For the text-containing cell, return its midpoint in (x, y) coordinate format. 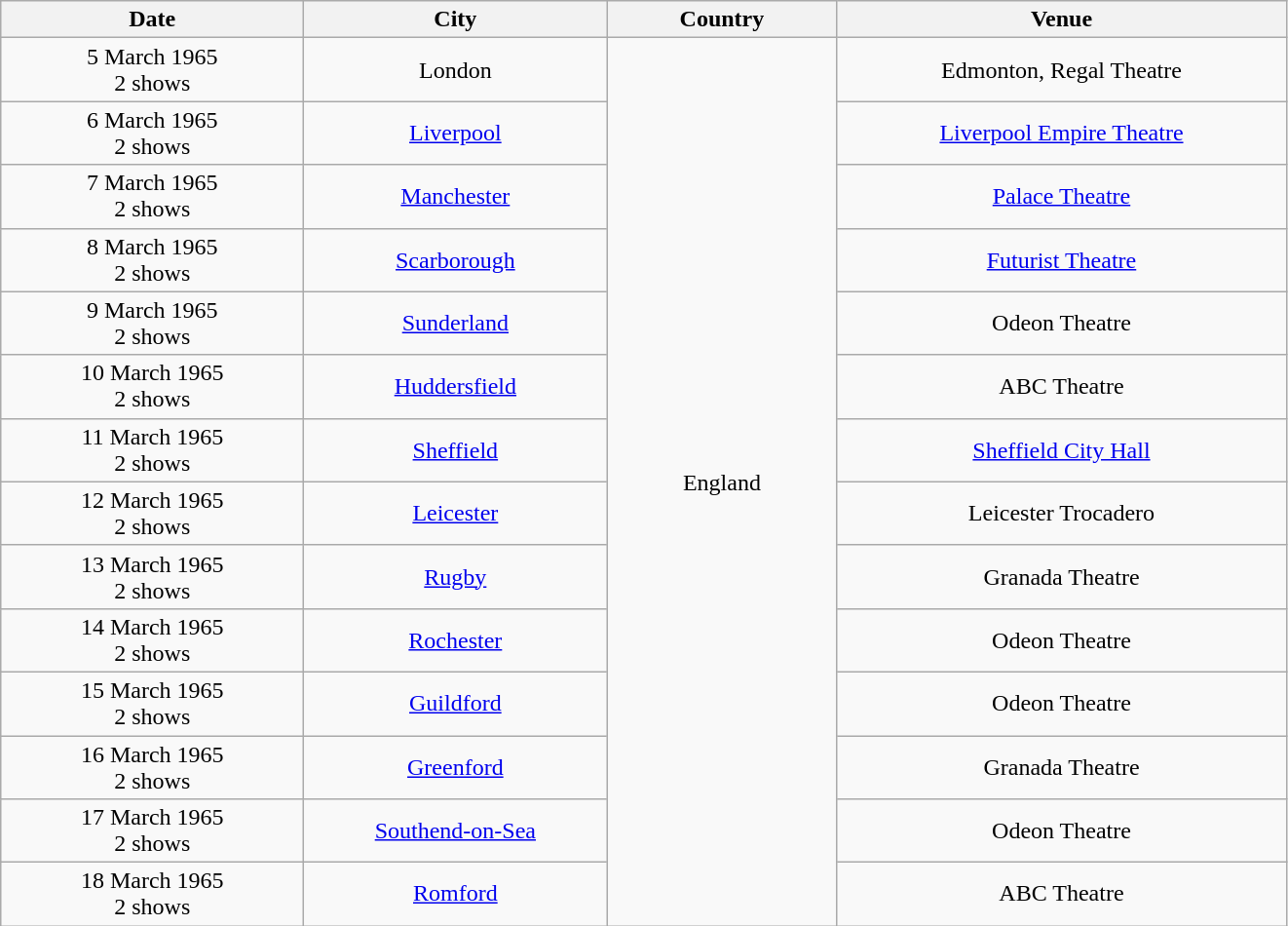
6 March 19652 shows (152, 133)
14 March 19652 shows (152, 639)
Edmonton, Regal Theatre (1062, 70)
18 March 19652 shows (152, 895)
Sunderland (456, 324)
Liverpool (456, 133)
Scarborough (456, 259)
London (456, 70)
Leicester (456, 513)
Rugby (456, 577)
Venue (1062, 19)
Rochester (456, 639)
11 March 19652 shows (152, 450)
Greenford (456, 766)
5 March 19652 shows (152, 70)
Southend-on-Sea (456, 830)
England (722, 482)
Palace Theatre (1062, 197)
16 March 19652 shows (152, 766)
17 March 19652 shows (152, 830)
Sheffield City Hall (1062, 450)
Date (152, 19)
15 March 19652 shows (152, 704)
10 March 19652 shows (152, 386)
Leicester Trocadero (1062, 513)
12 March 19652 shows (152, 513)
Huddersfield (456, 386)
13 March 19652 shows (152, 577)
City (456, 19)
Manchester (456, 197)
Country (722, 19)
7 March 19652 shows (152, 197)
Liverpool Empire Theatre (1062, 133)
8 March 19652 shows (152, 259)
Sheffield (456, 450)
9 March 19652 shows (152, 324)
Romford (456, 895)
Guildford (456, 704)
Futurist Theatre (1062, 259)
